Identify which cell holds the provided text, then report its [x, y] central coordinate. 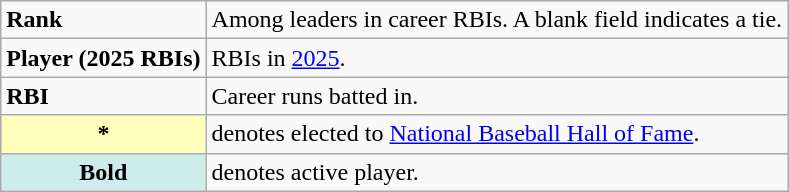
RBI [104, 96]
RBIs in 2025. [497, 58]
Among leaders in career RBIs. A blank field indicates a tie. [497, 20]
Player (2025 RBIs) [104, 58]
Career runs batted in. [497, 96]
denotes active player. [497, 172]
Bold [104, 172]
* [104, 134]
Rank [104, 20]
denotes elected to National Baseball Hall of Fame. [497, 134]
